Detect which cell encompasses the target text, then output its (x, y) center coordinate. 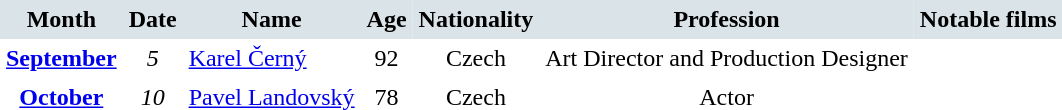
Date (153, 20)
92 (387, 58)
Age (387, 20)
Nationality (476, 20)
Month (62, 20)
5 (153, 58)
Art Director and Production Designer (726, 58)
Profession (726, 20)
Karel Černý (272, 58)
Czech (476, 58)
September (62, 58)
Name (272, 20)
